Output the (X, Y) coordinate of the center of the cell containing the given text.  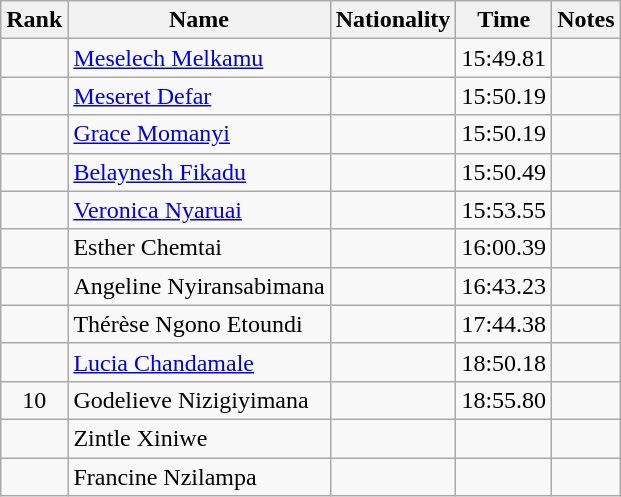
Meselech Melkamu (199, 58)
Zintle Xiniwe (199, 438)
Lucia Chandamale (199, 362)
15:50.49 (504, 172)
15:49.81 (504, 58)
Belaynesh Fikadu (199, 172)
18:55.80 (504, 400)
Esther Chemtai (199, 248)
Name (199, 20)
17:44.38 (504, 324)
16:43.23 (504, 286)
Francine Nzilampa (199, 477)
16:00.39 (504, 248)
Godelieve Nizigiyimana (199, 400)
Veronica Nyaruai (199, 210)
Nationality (393, 20)
Angeline Nyiransabimana (199, 286)
Notes (586, 20)
15:53.55 (504, 210)
Thérèse Ngono Etoundi (199, 324)
Grace Momanyi (199, 134)
18:50.18 (504, 362)
Time (504, 20)
Rank (34, 20)
Meseret Defar (199, 96)
10 (34, 400)
